Extract the [X, Y] coordinate from the center of the cell holding the provided text.  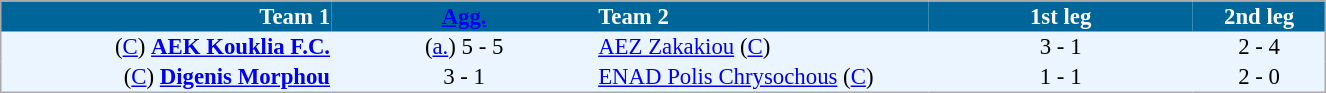
2 - 4 [1260, 47]
(a.) 5 - 5 [464, 47]
ENAD Polis Chrysochous (C) [762, 77]
1 - 1 [1060, 77]
AEZ Zakakiou (C) [762, 47]
1st leg [1060, 16]
(C) Digenis Morphou [166, 77]
2nd leg [1260, 16]
(C) AEK Kouklia F.C. [166, 47]
Team 2 [762, 16]
Team 1 [166, 16]
Agg. [464, 16]
2 - 0 [1260, 77]
